Output the (x, y) coordinate of the center of the cell containing the given text.  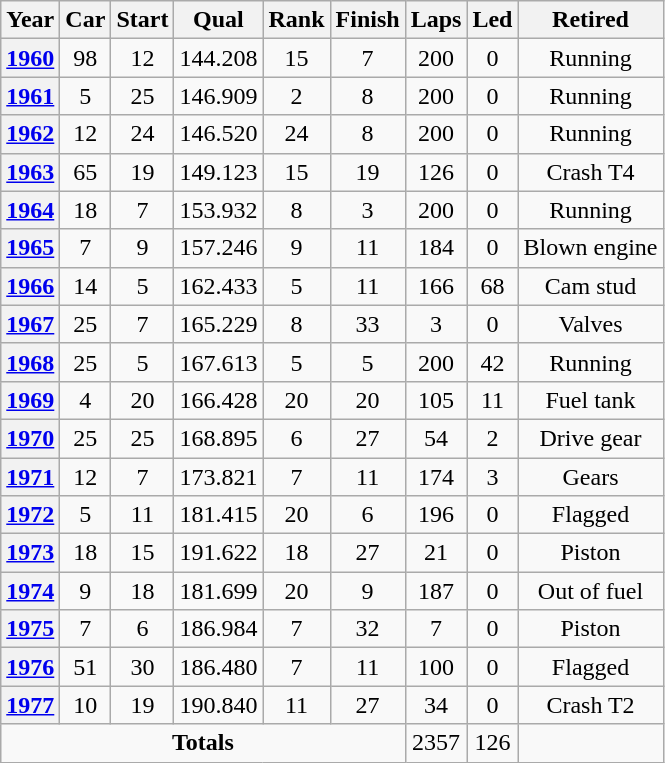
1962 (30, 134)
153.932 (218, 210)
181.699 (218, 591)
Totals (203, 743)
Rank (296, 20)
186.984 (218, 629)
1973 (30, 553)
191.622 (218, 553)
105 (436, 400)
Finish (368, 20)
1976 (30, 667)
162.433 (218, 286)
165.229 (218, 324)
166.428 (218, 400)
1972 (30, 515)
144.208 (218, 58)
166 (436, 286)
190.840 (218, 705)
21 (436, 553)
1968 (30, 362)
Year (30, 20)
1971 (30, 477)
Retired (590, 20)
149.123 (218, 172)
Drive gear (590, 438)
Laps (436, 20)
184 (436, 248)
98 (86, 58)
168.895 (218, 438)
146.520 (218, 134)
1977 (30, 705)
14 (86, 286)
1966 (30, 286)
1970 (30, 438)
167.613 (218, 362)
30 (142, 667)
1963 (30, 172)
1964 (30, 210)
Led (492, 20)
186.480 (218, 667)
Cam stud (590, 286)
34 (436, 705)
Valves (590, 324)
Qual (218, 20)
10 (86, 705)
Out of fuel (590, 591)
1965 (30, 248)
1967 (30, 324)
196 (436, 515)
32 (368, 629)
68 (492, 286)
65 (86, 172)
157.246 (218, 248)
42 (492, 362)
Crash T2 (590, 705)
54 (436, 438)
Blown engine (590, 248)
187 (436, 591)
1960 (30, 58)
Start (142, 20)
2357 (436, 743)
Car (86, 20)
1975 (30, 629)
174 (436, 477)
51 (86, 667)
181.415 (218, 515)
1961 (30, 96)
Crash T4 (590, 172)
4 (86, 400)
1974 (30, 591)
100 (436, 667)
Fuel tank (590, 400)
33 (368, 324)
173.821 (218, 477)
Gears (590, 477)
1969 (30, 400)
146.909 (218, 96)
